Provide the (x, y) coordinate of the cell's center where the given text is located.  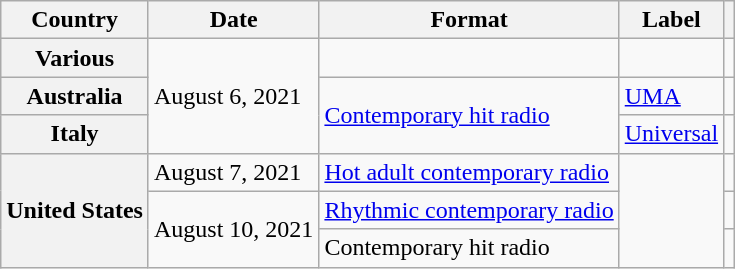
Universal (671, 134)
United States (75, 210)
Label (671, 20)
Hot adult contemporary radio (469, 172)
Rhythmic contemporary radio (469, 210)
August 6, 2021 (233, 96)
Italy (75, 134)
Format (469, 20)
Country (75, 20)
Date (233, 20)
August 10, 2021 (233, 229)
Various (75, 58)
UMA (671, 96)
August 7, 2021 (233, 172)
Australia (75, 96)
